Output the [X, Y] coordinate of the center of the cell containing the given text.  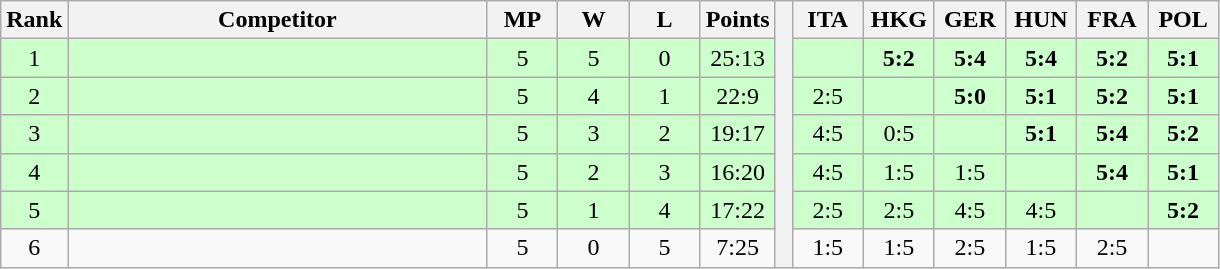
Competitor [278, 20]
HUN [1040, 20]
0:5 [898, 134]
25:13 [738, 58]
POL [1184, 20]
HKG [898, 20]
16:20 [738, 172]
FRA [1112, 20]
GER [970, 20]
22:9 [738, 96]
19:17 [738, 134]
L [664, 20]
ITA [828, 20]
6 [34, 248]
Rank [34, 20]
W [594, 20]
5:0 [970, 96]
17:22 [738, 210]
7:25 [738, 248]
MP [522, 20]
Points [738, 20]
